For the text-containing cell, return its midpoint in [x, y] coordinate format. 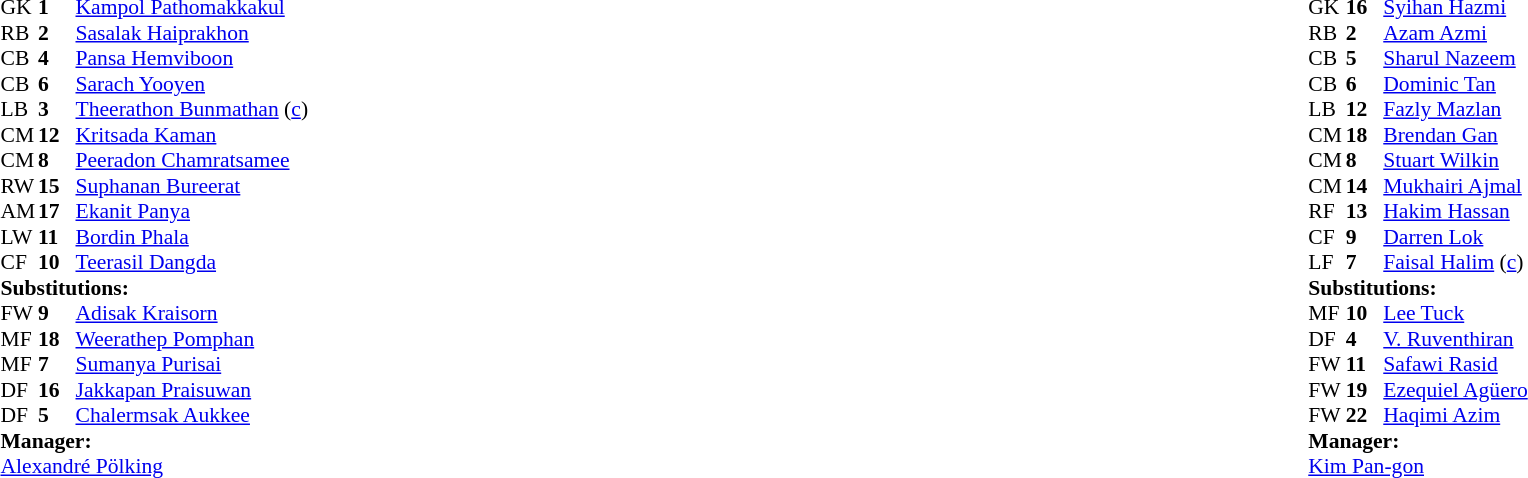
Weerathep Pomphan [192, 339]
RW [19, 186]
Ekanit Panya [192, 211]
Chalermsak Aukkee [192, 415]
Kritsada Kaman [192, 135]
Fazly Mazlan [1455, 109]
15 [57, 186]
Darren Lok [1455, 237]
Brendan Gan [1455, 135]
Sharul Nazeem [1455, 59]
Sumanya Purisai [192, 365]
Dominic Tan [1455, 84]
Faisal Halim (c) [1455, 263]
Azam Azmi [1455, 33]
Sasalak Haiprakhon [192, 33]
19 [1365, 390]
Hakim Hassan [1455, 211]
13 [1365, 211]
Ezequiel Agüero [1455, 390]
Sarach Yooyen [192, 84]
V. Ruventhiran [1455, 339]
22 [1365, 415]
14 [1365, 186]
17 [57, 211]
Stuart Wilkin [1455, 161]
Mukhairi Ajmal [1455, 186]
Bordin Phala [192, 237]
Peeradon Chamratsamee [192, 161]
Theerathon Bunmathan (c) [192, 109]
Suphanan Bureerat [192, 186]
Safawi Rasid [1455, 365]
Teerasil Dangda [192, 263]
16 [57, 390]
Jakkapan Praisuwan [192, 390]
AM [19, 211]
LF [1327, 263]
Adisak Kraisorn [192, 313]
Pansa Hemviboon [192, 59]
RF [1327, 211]
3 [57, 109]
Lee Tuck [1455, 313]
Haqimi Azim [1455, 415]
LW [19, 237]
